Detect which cell encompasses the target text, then output its [X, Y] center coordinate. 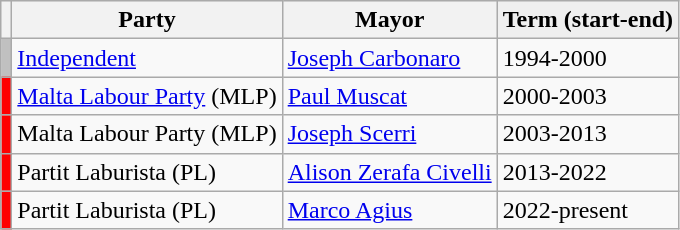
Paul Muscat [390, 96]
Term (start-end) [588, 20]
Mayor [390, 20]
Marco Agius [390, 210]
Independent [147, 58]
Alison Zerafa Civelli [390, 172]
1994-2000 [588, 58]
2000-2003 [588, 96]
Party [147, 20]
Joseph Scerri [390, 134]
2013-2022 [588, 172]
2022-present [588, 210]
Joseph Carbonaro [390, 58]
2003-2013 [588, 134]
